Locate the cell with the specified text and output its [X, Y] center coordinate. 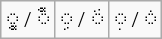
◌࣪ / ◌࣭ [135, 20]
◌࣫ / ◌࣮‎ [81, 20]
◌࣬ / ◌࣯‎ [28, 20]
